Identify which cell holds the provided text, then report its [X, Y] central coordinate. 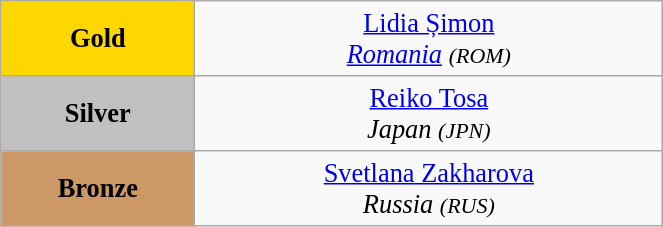
Gold [98, 38]
Silver [98, 112]
Lidia ȘimonRomania (ROM) [429, 38]
Bronze [98, 188]
Svetlana ZakharovaRussia (RUS) [429, 188]
Reiko TosaJapan (JPN) [429, 112]
